Extract the [X, Y] coordinate from the center of the cell holding the provided text.  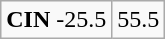
55.5 [138, 19]
CIN -25.5 [56, 19]
